Determine the (x, y) coordinate at the center of the cell enclosing the given text.  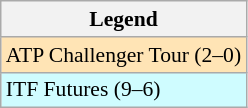
ITF Futures (9–6) (124, 90)
ATP Challenger Tour (2–0) (124, 55)
Legend (124, 19)
